Determine the [X, Y] coordinate at the center of the cell enclosing the given text.  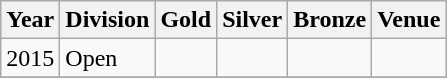
Venue [409, 20]
Open [108, 58]
Division [108, 20]
Silver [252, 20]
Gold [186, 20]
Bronze [330, 20]
Year [30, 20]
2015 [30, 58]
